Detect which cell encompasses the target text, then output its (x, y) center coordinate. 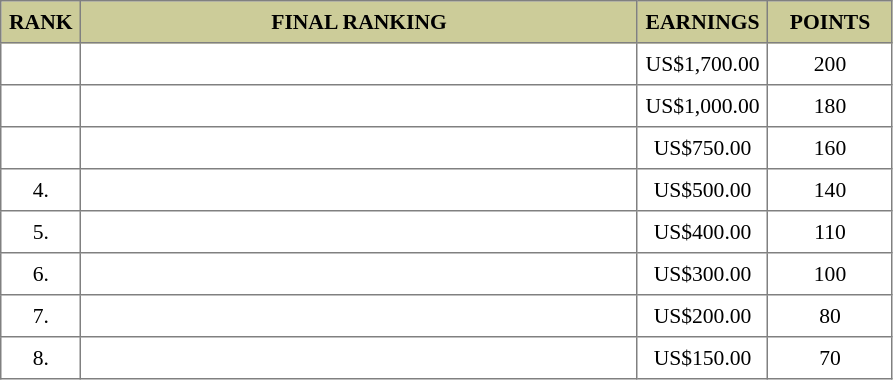
US$300.00 (702, 274)
70 (830, 358)
US$150.00 (702, 358)
180 (830, 106)
US$200.00 (702, 316)
110 (830, 232)
US$400.00 (702, 232)
4. (41, 190)
US$1,000.00 (702, 106)
8. (41, 358)
7. (41, 316)
US$500.00 (702, 190)
US$1,700.00 (702, 64)
6. (41, 274)
EARNINGS (702, 22)
5. (41, 232)
140 (830, 190)
200 (830, 64)
160 (830, 148)
RANK (41, 22)
US$750.00 (702, 148)
FINAL RANKING (359, 22)
100 (830, 274)
POINTS (830, 22)
80 (830, 316)
